Scan for the cell matching the given text and deliver its (X, Y) coordinate at center. 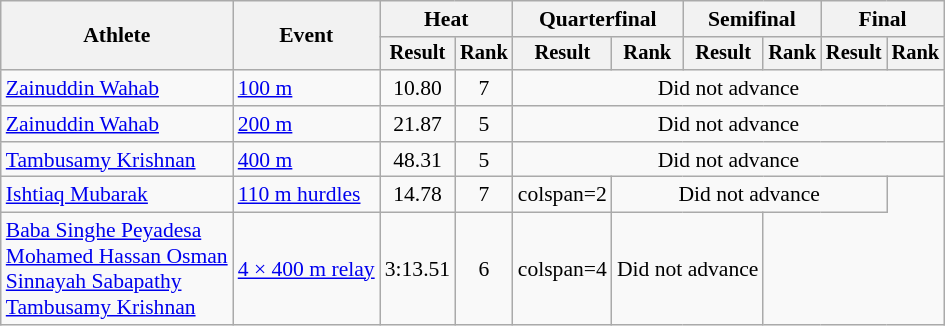
Event (306, 36)
200 m (306, 124)
100 m (306, 88)
14.78 (418, 195)
400 m (306, 160)
colspan=4 (562, 269)
6 (484, 269)
Heat (446, 19)
4 × 400 m relay (306, 269)
10.80 (418, 88)
Quarterfinal (598, 19)
3:13.51 (418, 269)
colspan=2 (562, 195)
Ishtiaq Mubarak (117, 195)
21.87 (418, 124)
Tambusamy Krishnan (117, 160)
110 m hurdles (306, 195)
Final (882, 19)
Athlete (117, 36)
Semifinal (752, 19)
48.31 (418, 160)
Baba Singhe PeyadesaMohamed Hassan OsmanSinnayah SabapathyTambusamy Krishnan (117, 269)
